Search for the cell housing the specified text and yield its (X, Y) center coordinate. 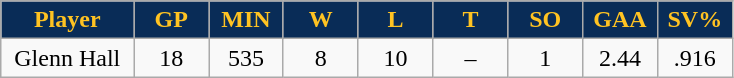
Player (68, 20)
1 (546, 58)
8 (320, 58)
2.44 (620, 58)
– (470, 58)
18 (172, 58)
W (320, 20)
GAA (620, 20)
GP (172, 20)
SV% (694, 20)
SO (546, 20)
T (470, 20)
L (396, 20)
MIN (246, 20)
10 (396, 58)
Glenn Hall (68, 58)
.916 (694, 58)
535 (246, 58)
